Provide the [X, Y] coordinate of the cell's center where the given text is located.  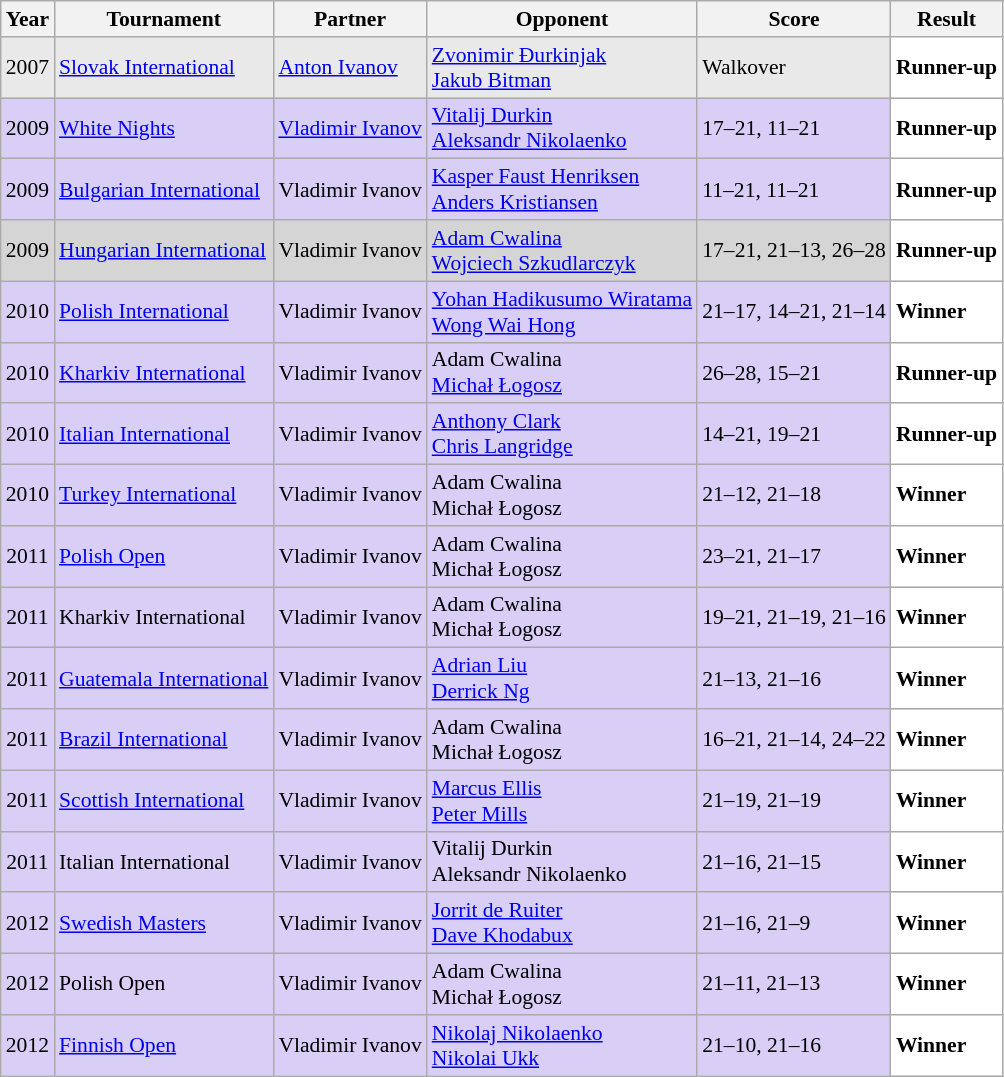
26–28, 15–21 [794, 372]
Anthony Clark Chris Langridge [562, 434]
21–10, 21–16 [794, 1046]
Yohan Hadikusumo Wiratama Wong Wai Hong [562, 312]
Score [794, 19]
Opponent [562, 19]
17–21, 21–13, 26–28 [794, 250]
White Nights [164, 128]
Zvonimir Đurkinjak Jakub Bitman [562, 68]
Hungarian International [164, 250]
Marcus Ellis Peter Mills [562, 800]
Scottish International [164, 800]
21–19, 21–19 [794, 800]
Turkey International [164, 496]
17–21, 11–21 [794, 128]
Result [946, 19]
Slovak International [164, 68]
Adam Cwalina Wojciech Szkudlarczyk [562, 250]
21–17, 14–21, 21–14 [794, 312]
Polish International [164, 312]
Nikolaj Nikolaenko Nikolai Ukk [562, 1046]
Brazil International [164, 740]
Tournament [164, 19]
Finnish Open [164, 1046]
Bulgarian International [164, 190]
21–16, 21–15 [794, 862]
14–21, 19–21 [794, 434]
21–16, 21–9 [794, 924]
Swedish Masters [164, 924]
16–21, 21–14, 24–22 [794, 740]
Anton Ivanov [350, 68]
21–13, 21–16 [794, 678]
21–11, 21–13 [794, 984]
Kasper Faust Henriksen Anders Kristiansen [562, 190]
Jorrit de Ruiter Dave Khodabux [562, 924]
Walkover [794, 68]
2007 [28, 68]
Year [28, 19]
19–21, 21–19, 21–16 [794, 618]
Guatemala International [164, 678]
11–21, 11–21 [794, 190]
Adrian Liu Derrick Ng [562, 678]
23–21, 21–17 [794, 556]
Partner [350, 19]
21–12, 21–18 [794, 496]
